Capture the cell that displays the provided text and extract its [x, y] central coordinate. 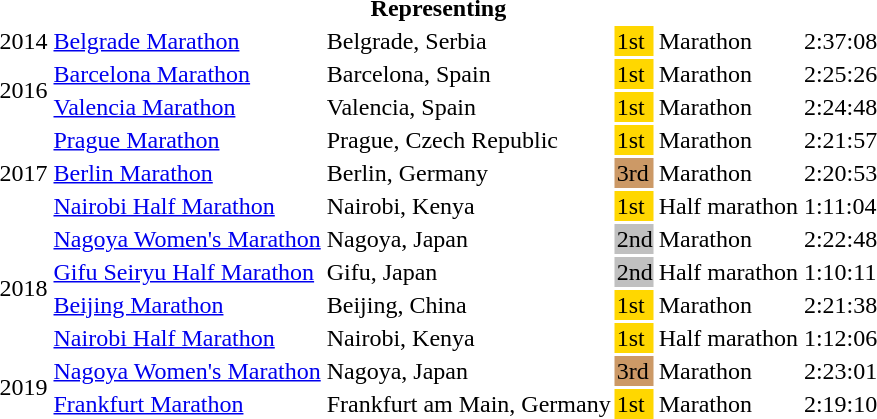
Frankfurt am Main, Germany [468, 404]
Barcelona Marathon [187, 74]
Prague Marathon [187, 140]
Gifu, Japan [468, 272]
Valencia, Spain [468, 107]
Barcelona, Spain [468, 74]
Belgrade, Serbia [468, 41]
Berlin, Germany [468, 173]
Belgrade Marathon [187, 41]
Frankfurt Marathon [187, 404]
Berlin Marathon [187, 173]
Beijing Marathon [187, 305]
Prague, Czech Republic [468, 140]
Valencia Marathon [187, 107]
Gifu Seiryu Half Marathon [187, 272]
Beijing, China [468, 305]
